Pinpoint the cell where the given text exists, returning its (X, Y) midpoint coordinate. 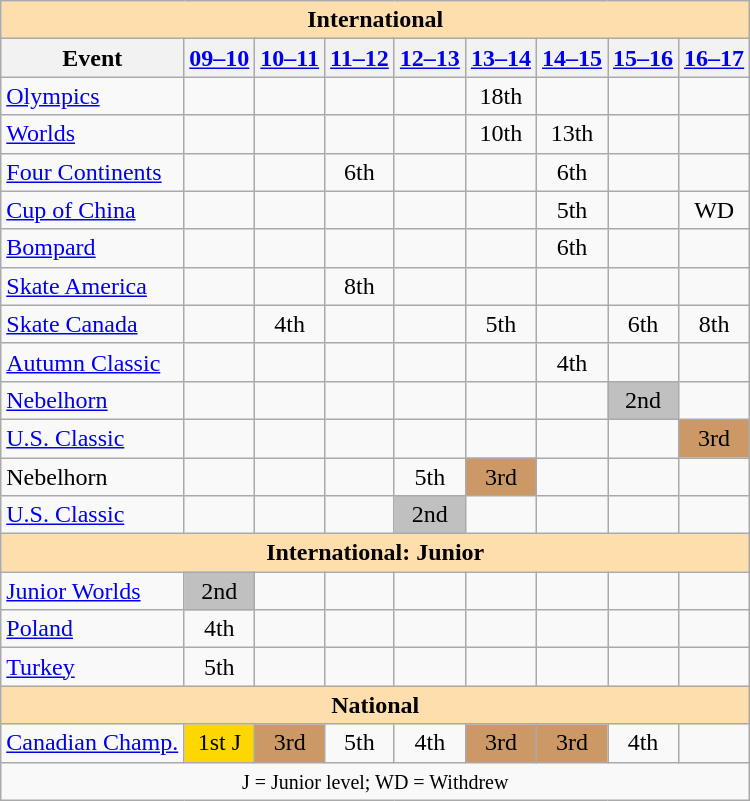
Four Continents (92, 172)
12–13 (430, 58)
11–12 (360, 58)
13th (572, 134)
Junior Worlds (92, 591)
1st J (220, 743)
14–15 (572, 58)
Poland (92, 629)
Skate America (92, 286)
WD (714, 210)
International (376, 20)
J = Junior level; WD = Withdrew (376, 781)
10th (500, 134)
International: Junior (376, 553)
Cup of China (92, 210)
Skate Canada (92, 324)
Event (92, 58)
Autumn Classic (92, 362)
10–11 (290, 58)
09–10 (220, 58)
18th (500, 96)
15–16 (644, 58)
Bompard (92, 248)
Turkey (92, 667)
National (376, 705)
Canadian Champ. (92, 743)
Olympics (92, 96)
16–17 (714, 58)
13–14 (500, 58)
Worlds (92, 134)
